From the cell containing the given text, extract its center point as [X, Y] coordinate. 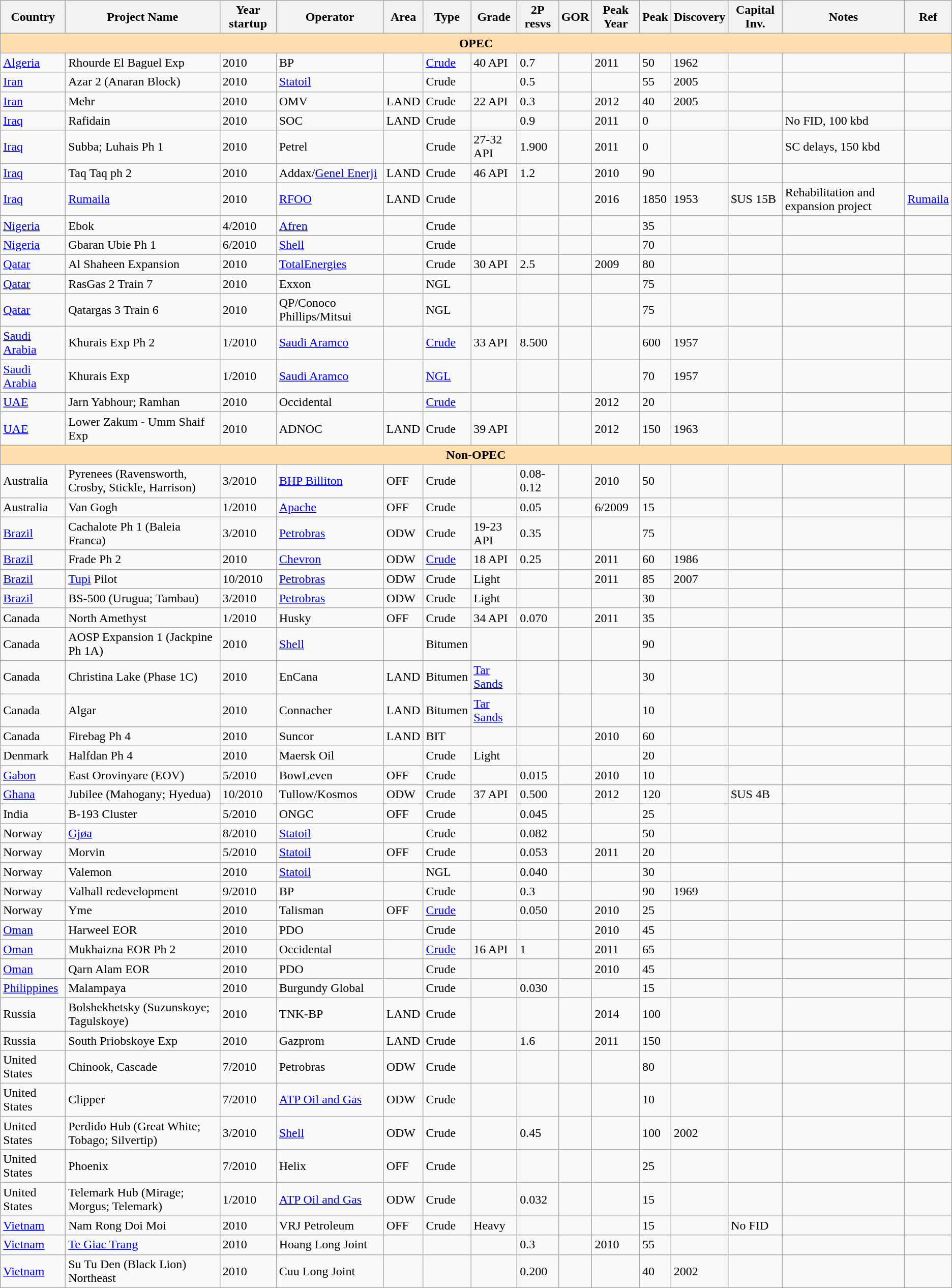
0.032 [538, 1199]
Cuu Long Joint [330, 1271]
39 API [494, 428]
Maersk Oil [330, 756]
TNK-BP [330, 1014]
0.030 [538, 988]
120 [656, 795]
SOC [330, 121]
0.053 [538, 853]
QP/Conoco Phillips/Mitsui [330, 310]
Gazprom [330, 1040]
6/2009 [616, 507]
RFOO [330, 199]
$US 15B [756, 199]
0.082 [538, 833]
0.25 [538, 560]
2016 [616, 199]
1.900 [538, 147]
BHP Billiton [330, 481]
1850 [656, 199]
34 API [494, 618]
Tupi Pilot [142, 579]
18 API [494, 560]
Khurais Exp [142, 376]
19-23 API [494, 533]
Rafidain [142, 121]
OPEC [476, 43]
0.35 [538, 533]
Su Tu Den (Black Lion) Northeast [142, 1271]
85 [656, 579]
30 API [494, 264]
Perdido Hub (Great White; Tobago; Silvertip) [142, 1133]
Te Giac Trang [142, 1245]
Mukhaizna EOR Ph 2 [142, 949]
OMV [330, 101]
0.05 [538, 507]
Al Shaheen Expansion [142, 264]
Type [447, 17]
0.500 [538, 795]
0.9 [538, 121]
No FID, 100 kbd [843, 121]
Peak Year [616, 17]
Algar [142, 710]
Rhourde El Baguel Exp [142, 63]
No FID [756, 1225]
Talisman [330, 911]
Afren [330, 225]
Morvin [142, 853]
Suncor [330, 737]
Heavy [494, 1225]
Valhall redevelopment [142, 891]
0.070 [538, 618]
2009 [616, 264]
22 API [494, 101]
Apache [330, 507]
2007 [699, 579]
South Priobskoye Exp [142, 1040]
40 API [494, 63]
2.5 [538, 264]
RasGas 2 Train 7 [142, 283]
0.08-0.12 [538, 481]
BowLeven [330, 775]
VRJ Petroleum [330, 1225]
EnCana [330, 677]
0.5 [538, 82]
Gjøa [142, 833]
Philippines [33, 988]
Gbaran Ubie Ph 1 [142, 245]
16 API [494, 949]
Algeria [33, 63]
Ebok [142, 225]
1962 [699, 63]
8/2010 [248, 833]
0.015 [538, 775]
Azar 2 (Anaran Block) [142, 82]
Bolshekhetsky (Suzunskoye; Tagulskoye) [142, 1014]
1986 [699, 560]
Year startup [248, 17]
Yme [142, 911]
33 API [494, 343]
4/2010 [248, 225]
27-32 API [494, 147]
1963 [699, 428]
2014 [616, 1014]
India [33, 814]
9/2010 [248, 891]
Peak [656, 17]
37 API [494, 795]
Mehr [142, 101]
Chinook, Cascade [142, 1067]
Discovery [699, 17]
Hoang Long Joint [330, 1245]
Valemon [142, 872]
0.040 [538, 872]
$US 4B [756, 795]
2P resvs [538, 17]
46 API [494, 173]
Addax/Genel Enerji [330, 173]
Tullow/Kosmos [330, 795]
AOSP Expansion 1 (Jackpine Ph 1A) [142, 644]
Cachalote Ph 1 (Baleia Franca) [142, 533]
Ghana [33, 795]
Christina Lake (Phase 1C) [142, 677]
Harweel EOR [142, 930]
TotalEnergies [330, 264]
Pyrenees (Ravensworth, Crosby, Stickle, Harrison) [142, 481]
Jarn Yabhour; Ramhan [142, 402]
1.2 [538, 173]
ONGC [330, 814]
Chevron [330, 560]
BIT [447, 737]
Exxon [330, 283]
Grade [494, 17]
Connacher [330, 710]
Clipper [142, 1100]
1969 [699, 891]
Firebag Ph 4 [142, 737]
Qatargas 3 Train 6 [142, 310]
Khurais Exp Ph 2 [142, 343]
Denmark [33, 756]
Malampaya [142, 988]
Subba; Luhais Ph 1 [142, 147]
BS-500 (Urugua; Tambau) [142, 598]
1953 [699, 199]
Project Name [142, 17]
Frade Ph 2 [142, 560]
Non-OPEC [476, 455]
Capital Inv. [756, 17]
GOR [575, 17]
ADNOC [330, 428]
Petrel [330, 147]
Phoenix [142, 1166]
Country [33, 17]
65 [656, 949]
6/2010 [248, 245]
Qarn Alam EOR [142, 969]
Taq Taq ph 2 [142, 173]
0.45 [538, 1133]
B-193 Cluster [142, 814]
600 [656, 343]
Notes [843, 17]
East Orovinyare (EOV) [142, 775]
Jubilee (Mahogany; Hyedua) [142, 795]
Area [403, 17]
1 [538, 949]
SC delays, 150 kbd [843, 147]
8.500 [538, 343]
0.045 [538, 814]
Operator [330, 17]
0.7 [538, 63]
1.6 [538, 1040]
Husky [330, 618]
Halfdan Ph 4 [142, 756]
Ref [928, 17]
Nam Rong Doi Moi [142, 1225]
Lower Zakum - Umm Shaif Exp [142, 428]
0.200 [538, 1271]
0.050 [538, 911]
Burgundy Global [330, 988]
North Amethyst [142, 618]
Rehabilitation and expansion project [843, 199]
Helix [330, 1166]
Van Gogh [142, 507]
Gabon [33, 775]
Telemark Hub (Mirage; Morgus; Telemark) [142, 1199]
